Capture the cell that displays the provided text and extract its [X, Y] central coordinate. 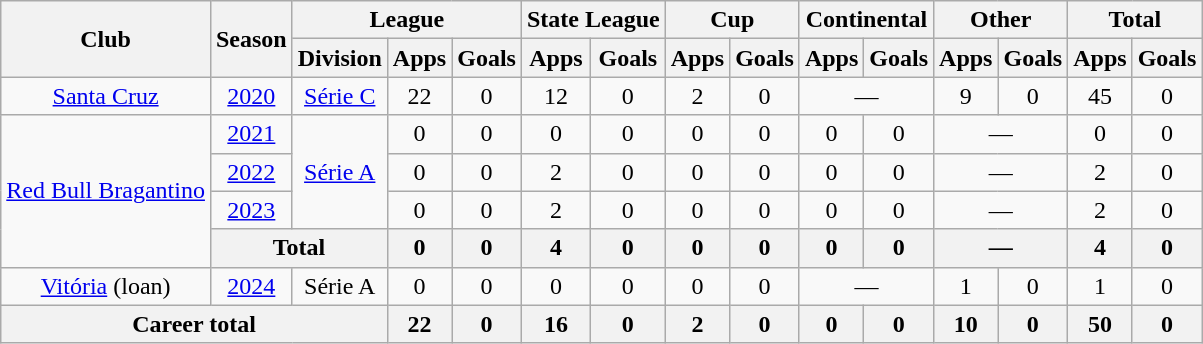
50 [1100, 324]
Club [106, 39]
9 [966, 96]
Season [251, 39]
Red Bull Bragantino [106, 191]
State League [593, 20]
Cup [732, 20]
League [406, 20]
Division [340, 58]
2022 [251, 172]
Série C [340, 96]
Continental [866, 20]
10 [966, 324]
2023 [251, 210]
16 [556, 324]
Other [1001, 20]
45 [1100, 96]
2021 [251, 134]
12 [556, 96]
Career total [194, 324]
Vitória (loan) [106, 286]
Santa Cruz [106, 96]
2024 [251, 286]
2020 [251, 96]
